Determine the [x, y] coordinate at the center of the cell enclosing the given text.  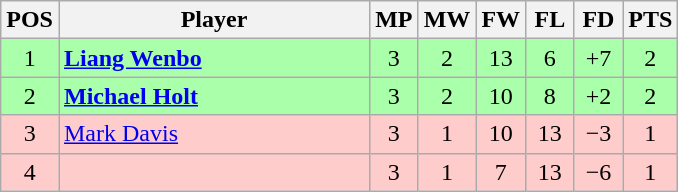
FD [598, 20]
−3 [598, 134]
PTS [650, 20]
FW [501, 20]
−6 [598, 172]
Mark Davis [214, 134]
MW [447, 20]
+7 [598, 58]
8 [550, 96]
Michael Holt [214, 96]
MP [394, 20]
+2 [598, 96]
7 [501, 172]
4 [30, 172]
FL [550, 20]
POS [30, 20]
Player [214, 20]
Liang Wenbo [214, 58]
6 [550, 58]
